Provide the (X, Y) coordinate of the cell's center where the given text is located.  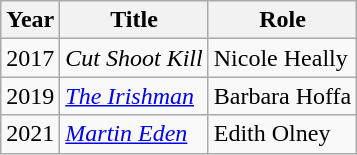
2017 (30, 58)
Martin Eden (134, 134)
The Irishman (134, 96)
Nicole Heally (282, 58)
2019 (30, 96)
Year (30, 20)
Edith Olney (282, 134)
Role (282, 20)
Barbara Hoffa (282, 96)
2021 (30, 134)
Title (134, 20)
Cut Shoot Kill (134, 58)
